From the cell containing the given text, extract its center point as [X, Y] coordinate. 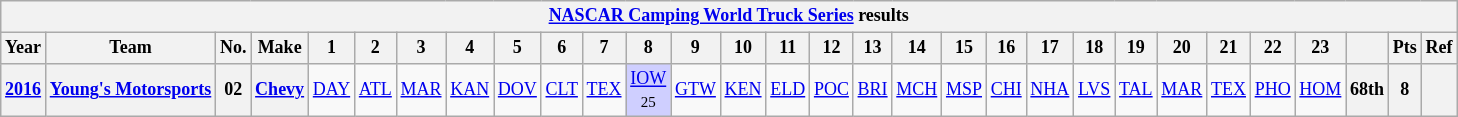
19 [1136, 48]
No. [234, 48]
Ref [1439, 48]
4 [470, 48]
POC [832, 90]
15 [964, 48]
02 [234, 90]
10 [743, 48]
CHI [1006, 90]
HOM [1320, 90]
12 [832, 48]
KAN [470, 90]
MSP [964, 90]
3 [421, 48]
68th [1368, 90]
DAY [331, 90]
2016 [24, 90]
NHA [1050, 90]
6 [562, 48]
PHO [1272, 90]
9 [696, 48]
14 [917, 48]
22 [1272, 48]
16 [1006, 48]
7 [604, 48]
18 [1094, 48]
13 [872, 48]
BRI [872, 90]
IOW25 [648, 90]
1 [331, 48]
ELD [788, 90]
DOV [518, 90]
Team [130, 48]
17 [1050, 48]
11 [788, 48]
MCH [917, 90]
NASCAR Camping World Truck Series results [729, 16]
Make [280, 48]
5 [518, 48]
TAL [1136, 90]
21 [1229, 48]
KEN [743, 90]
CLT [562, 90]
23 [1320, 48]
20 [1182, 48]
Year [24, 48]
2 [375, 48]
LVS [1094, 90]
Chevy [280, 90]
Young's Motorsports [130, 90]
GTW [696, 90]
ATL [375, 90]
Pts [1404, 48]
